For the text-containing cell, return its midpoint in (x, y) coordinate format. 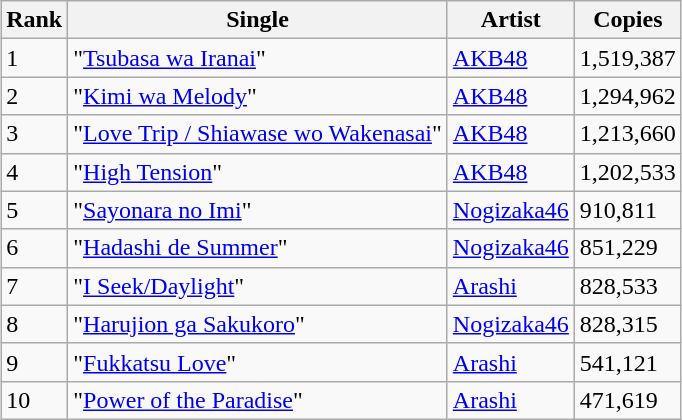
4 (34, 172)
"Hadashi de Summer" (258, 248)
1,213,660 (628, 134)
"Harujion ga Sakukoro" (258, 324)
541,121 (628, 362)
10 (34, 400)
828,533 (628, 286)
9 (34, 362)
Single (258, 20)
3 (34, 134)
"Tsubasa wa Iranai" (258, 58)
5 (34, 210)
828,315 (628, 324)
2 (34, 96)
"Sayonara no Imi" (258, 210)
8 (34, 324)
"Power of the Paradise" (258, 400)
851,229 (628, 248)
"I Seek/Daylight" (258, 286)
1,294,962 (628, 96)
7 (34, 286)
471,619 (628, 400)
Rank (34, 20)
"Kimi wa Melody" (258, 96)
"Love Trip / Shiawase wo Wakenasai" (258, 134)
1,519,387 (628, 58)
1 (34, 58)
6 (34, 248)
1,202,533 (628, 172)
"High Tension" (258, 172)
Copies (628, 20)
"Fukkatsu Love" (258, 362)
Artist (510, 20)
910,811 (628, 210)
